Find where the given text appears and provide that cell's center as (X, Y) coordinate. 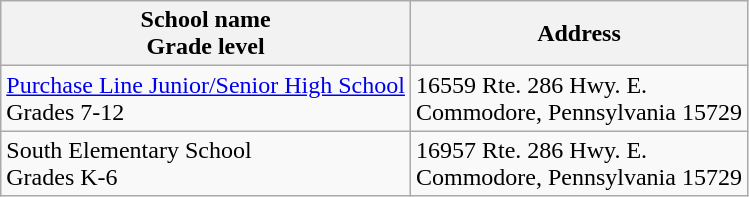
Purchase Line Junior/Senior High SchoolGrades 7-12 (206, 98)
16957 Rte. 286 Hwy. E.Commodore, Pennsylvania 15729 (578, 164)
School nameGrade level (206, 34)
Address (578, 34)
16559 Rte. 286 Hwy. E.Commodore, Pennsylvania 15729 (578, 98)
South Elementary SchoolGrades K-6 (206, 164)
